Detect which cell encompasses the target text, then output its [x, y] center coordinate. 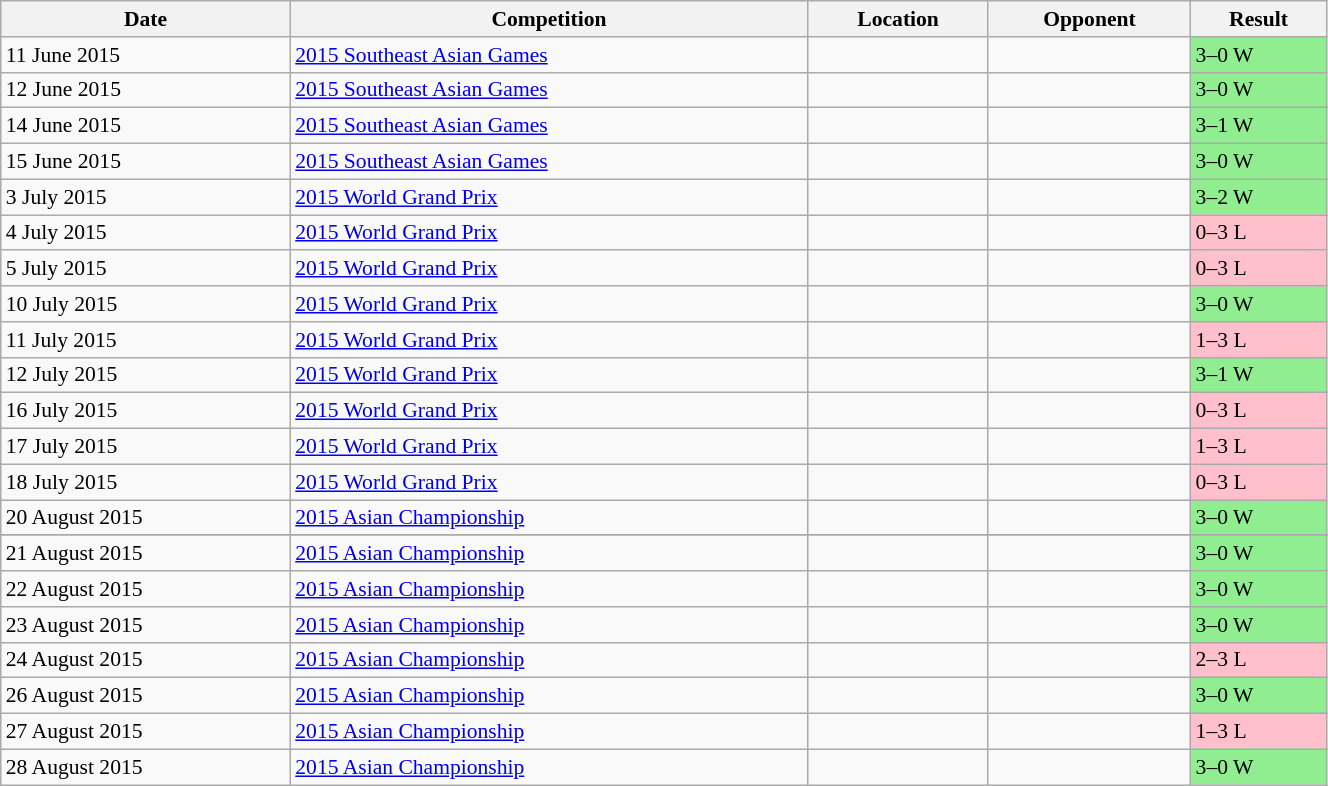
17 July 2015 [146, 447]
5 July 2015 [146, 269]
24 August 2015 [146, 660]
Location [898, 19]
11 July 2015 [146, 340]
3–2 W [1259, 197]
27 August 2015 [146, 732]
22 August 2015 [146, 589]
14 June 2015 [146, 126]
11 June 2015 [146, 55]
12 July 2015 [146, 375]
10 July 2015 [146, 304]
21 August 2015 [146, 554]
28 August 2015 [146, 767]
2–3 L [1259, 660]
Opponent [1089, 19]
3 July 2015 [146, 197]
12 June 2015 [146, 90]
4 July 2015 [146, 233]
26 August 2015 [146, 696]
16 July 2015 [146, 411]
18 July 2015 [146, 482]
20 August 2015 [146, 518]
Result [1259, 19]
15 June 2015 [146, 162]
23 August 2015 [146, 625]
Competition [549, 19]
Date [146, 19]
